Return the [X, Y] coordinate for the center point of the cell that contains the specified text.  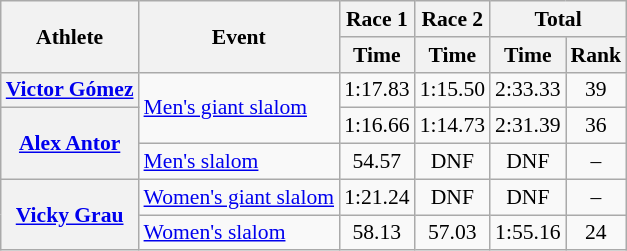
1:14.73 [452, 126]
Event [240, 36]
57.03 [452, 233]
1:17.83 [376, 90]
54.57 [376, 162]
1:21.24 [376, 197]
1:15.50 [452, 90]
Women's giant slalom [240, 197]
Victor Gómez [70, 90]
Women's slalom [240, 233]
2:31.39 [528, 126]
Vicky Grau [70, 214]
1:16.66 [376, 126]
Athlete [70, 36]
Race 1 [376, 19]
58.13 [376, 233]
36 [596, 126]
39 [596, 90]
Rank [596, 55]
Men's slalom [240, 162]
24 [596, 233]
Alex Antor [70, 144]
Race 2 [452, 19]
Men's giant slalom [240, 108]
Total [558, 19]
2:33.33 [528, 90]
1:55.16 [528, 233]
